Determine the [x, y] coordinate at the center of the cell enclosing the given text.  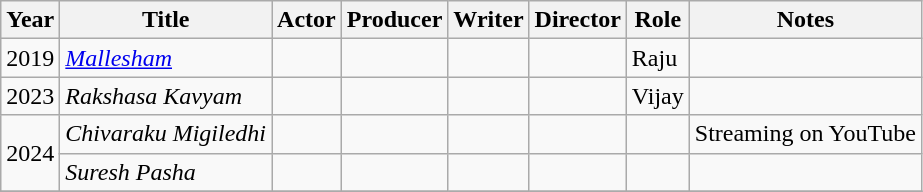
Actor [307, 20]
2019 [30, 58]
2024 [30, 153]
Mallesham [166, 58]
Suresh Pasha [166, 172]
Producer [394, 20]
Notes [805, 20]
Vijay [658, 96]
Streaming on YouTube [805, 134]
Chivaraku Migiledhi [166, 134]
Role [658, 20]
Title [166, 20]
Rakshasa Kavyam [166, 96]
Writer [488, 20]
Director [578, 20]
2023 [30, 96]
Raju [658, 58]
Year [30, 20]
